Determine the [X, Y] coordinate at the center of the cell enclosing the given text.  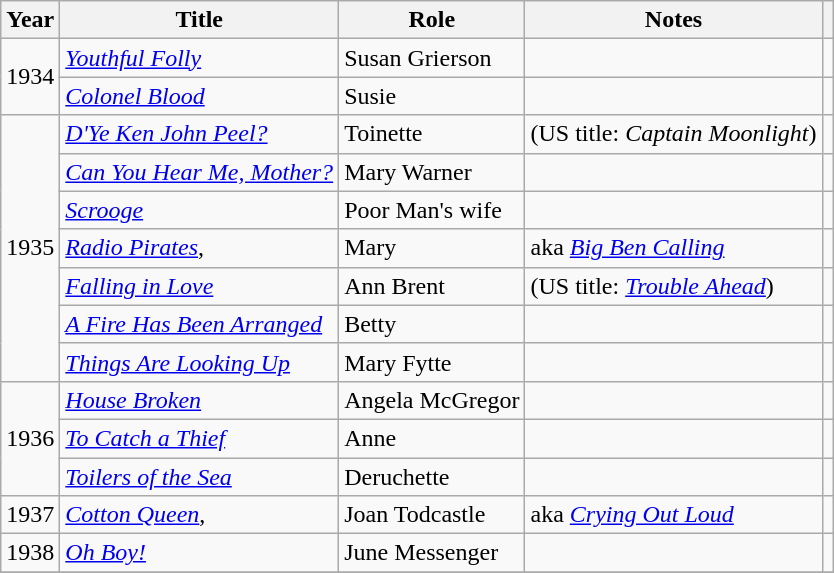
Ann Brent [432, 286]
Role [432, 20]
1935 [30, 248]
Susan Grierson [432, 58]
Mary Warner [432, 172]
Joan Todcastle [432, 515]
Youthful Folly [200, 58]
Radio Pirates, [200, 248]
Poor Man's wife [432, 210]
D'Ye Ken John Peel? [200, 134]
Mary [432, 248]
Betty [432, 324]
1934 [30, 77]
Angela McGregor [432, 400]
Toinette [432, 134]
Deruchette [432, 477]
Year [30, 20]
(US title: Captain Moonlight) [674, 134]
Can You Hear Me, Mother? [200, 172]
Title [200, 20]
Cotton Queen, [200, 515]
To Catch a Thief [200, 438]
aka Crying Out Loud [674, 515]
Mary Fytte [432, 362]
(US title: Trouble Ahead) [674, 286]
Scrooge [200, 210]
1937 [30, 515]
House Broken [200, 400]
June Messenger [432, 553]
Oh Boy! [200, 553]
Notes [674, 20]
Falling in Love [200, 286]
Anne [432, 438]
Colonel Blood [200, 96]
aka Big Ben Calling [674, 248]
A Fire Has Been Arranged [200, 324]
Things Are Looking Up [200, 362]
1936 [30, 438]
Toilers of the Sea [200, 477]
Susie [432, 96]
1938 [30, 553]
